Identify which cell holds the provided text, then report its (X, Y) central coordinate. 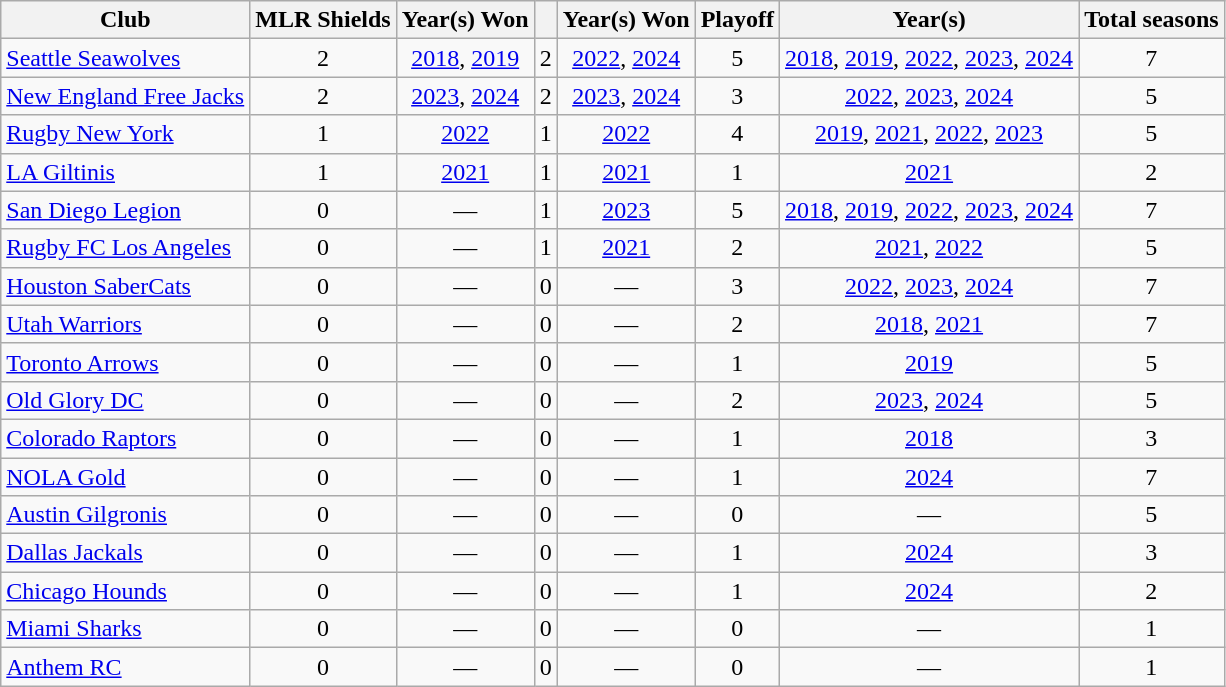
2021, 2022 (930, 248)
Rugby New York (126, 134)
2018, 2019 (465, 58)
Old Glory DC (126, 400)
LA Giltinis (126, 172)
Total seasons (1152, 20)
Club (126, 20)
2022, 2024 (626, 58)
Miami Sharks (126, 629)
San Diego Legion (126, 210)
2019 (930, 362)
Austin Gilgronis (126, 515)
Houston SaberCats (126, 286)
NOLA Gold (126, 477)
Toronto Arrows (126, 362)
2023 (626, 210)
MLR Shields (323, 20)
New England Free Jacks (126, 96)
Seattle Seawolves (126, 58)
2018, 2021 (930, 324)
2018 (930, 438)
Year(s) (930, 20)
Utah Warriors (126, 324)
4 (737, 134)
Chicago Hounds (126, 591)
Dallas Jackals (126, 553)
Colorado Raptors (126, 438)
Anthem RC (126, 667)
Playoff (737, 20)
Rugby FC Los Angeles (126, 248)
2019, 2021, 2022, 2023 (930, 134)
